Return [X, Y] of the center of cell containing provided text 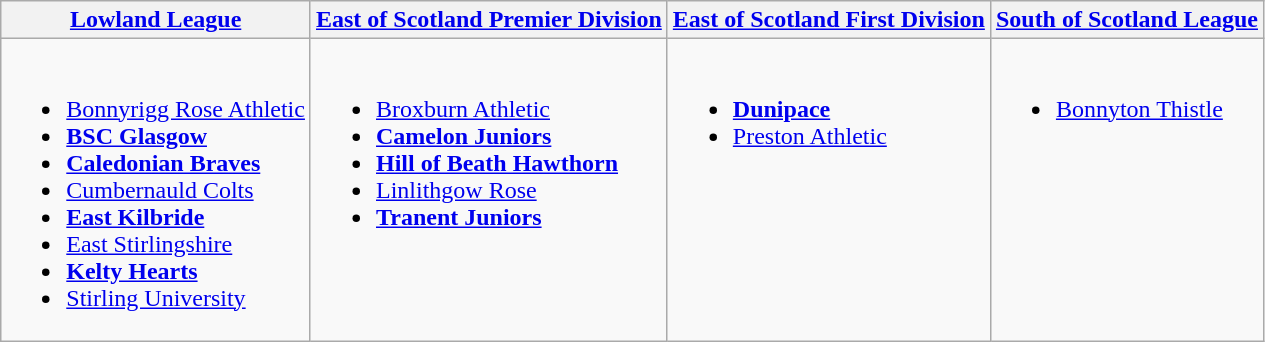
Bonnyrigg Rose AthleticBSC GlasgowCaledonian BravesCumbernauld ColtsEast KilbrideEast StirlingshireKelty HeartsStirling University [156, 190]
DunipacePreston Athletic [828, 190]
East of Scotland Premier Division [488, 20]
South of Scotland League [1126, 20]
Bonnyton Thistle [1126, 190]
Broxburn AthleticCamelon JuniorsHill of Beath HawthornLinlithgow RoseTranent Juniors [488, 190]
East of Scotland First Division [828, 20]
Lowland League [156, 20]
